Detect which cell encompasses the target text, then output its (x, y) center coordinate. 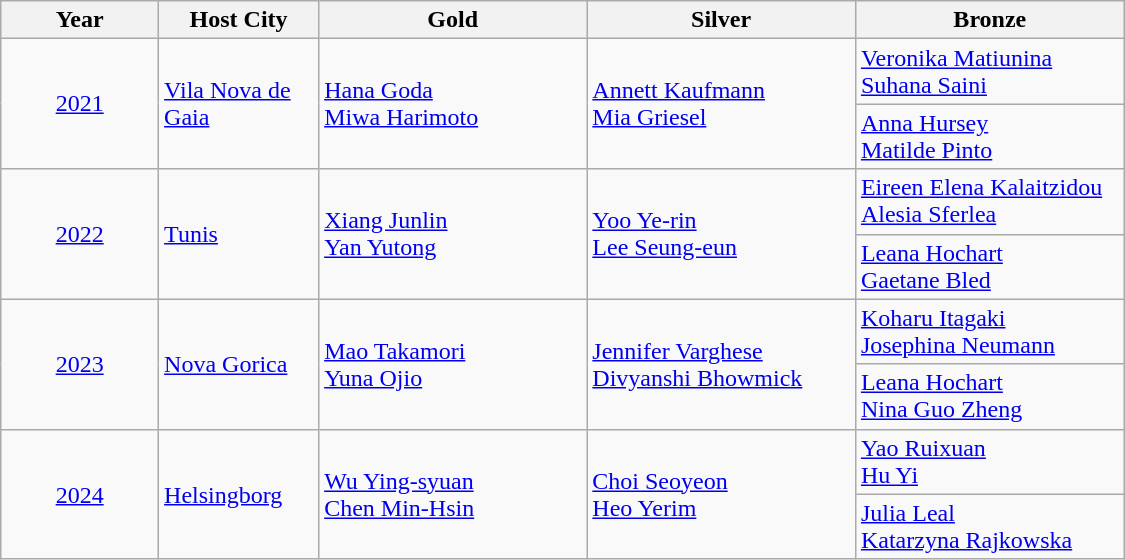
Jennifer Varghese Divyanshi Bhowmick (722, 364)
Wu Ying-syuan Chen Min-Hsin (453, 494)
Choi Seoyeon Heo Yerim (722, 494)
2021 (80, 104)
Xiang Junlin Yan Yutong (453, 234)
Silver (722, 20)
Annett Kaufmann Mia Griesel (722, 104)
Host City (239, 20)
Leana Hochart Nina Guo Zheng (990, 396)
Nova Gorica (239, 364)
Koharu Itagaki Josephina Neumann (990, 332)
Anna Hursey Matilde Pinto (990, 136)
2024 (80, 494)
Bronze (990, 20)
Tunis (239, 234)
Gold (453, 20)
Julia Leal Katarzyna Rajkowska (990, 526)
Vila Nova de Gaia (239, 104)
Veronika Matiunina Suhana Saini (990, 72)
2022 (80, 234)
Leana Hochart Gaetane Bled (990, 266)
Eireen Elena Kalaitzidou Alesia Sferlea (990, 202)
Mao Takamori Yuna Ojio (453, 364)
Hana Goda Miwa Harimoto (453, 104)
Helsingborg (239, 494)
Year (80, 20)
2023 (80, 364)
Yoo Ye-rin Lee Seung-eun (722, 234)
Yao Ruixuan Hu Yi (990, 462)
